Capture the cell that displays the provided text and extract its (X, Y) central coordinate. 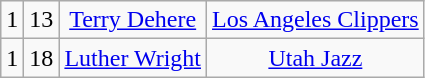
18 (42, 58)
13 (42, 20)
Utah Jazz (316, 58)
Los Angeles Clippers (316, 20)
Terry Dehere (133, 20)
Luther Wright (133, 58)
